Provide the (x, y) coordinate of the cell's center where the given text is located.  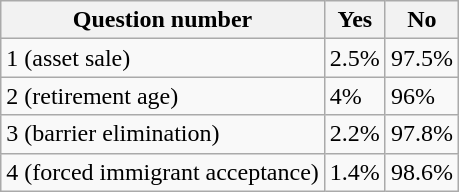
1 (asset sale) (163, 58)
Yes (354, 20)
4 (forced immigrant acceptance) (163, 172)
No (422, 20)
98.6% (422, 172)
Question number (163, 20)
4% (354, 96)
3 (barrier elimination) (163, 134)
96% (422, 96)
2 (retirement age) (163, 96)
97.5% (422, 58)
1.4% (354, 172)
97.8% (422, 134)
2.5% (354, 58)
2.2% (354, 134)
